Pinpoint the cell where the given text exists, returning its [x, y] midpoint coordinate. 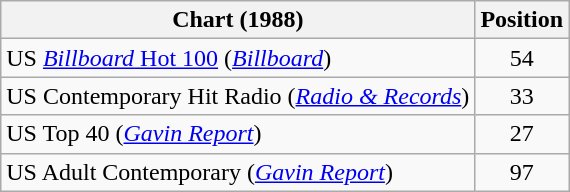
33 [522, 96]
Position [522, 20]
US Contemporary Hit Radio (Radio & Records) [238, 96]
54 [522, 58]
US Top 40 (Gavin Report) [238, 134]
27 [522, 134]
Chart (1988) [238, 20]
US Adult Contemporary (Gavin Report) [238, 172]
US Billboard Hot 100 (Billboard) [238, 58]
97 [522, 172]
